Scan for the cell matching the given text and deliver its (X, Y) coordinate at center. 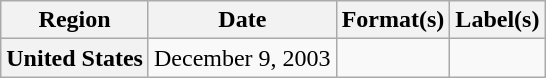
December 9, 2003 (242, 58)
Region (75, 20)
Format(s) (393, 20)
Date (242, 20)
Label(s) (498, 20)
United States (75, 58)
